Return the (x, y) coordinate for the center point of the cell that contains the specified text.  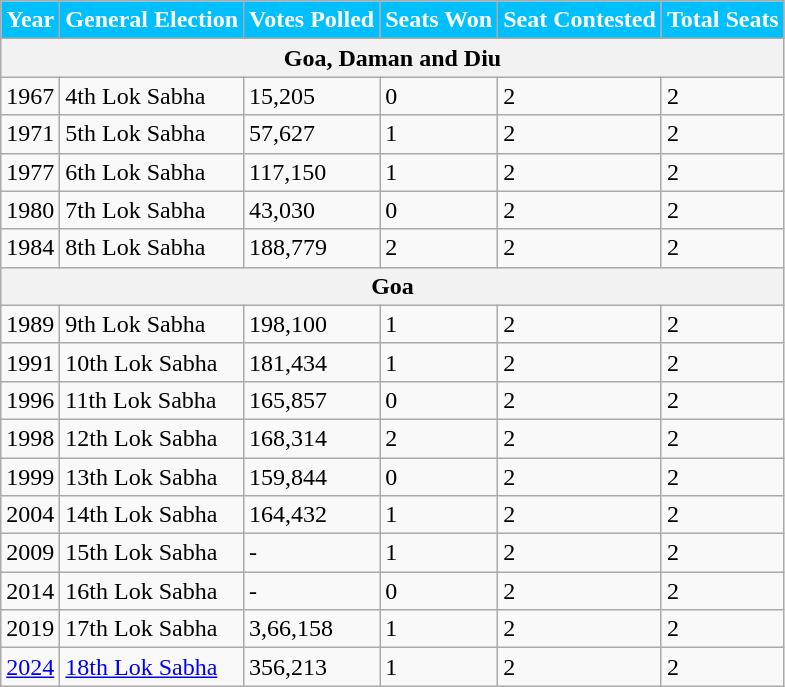
Votes Polled (312, 20)
8th Lok Sabha (152, 248)
Year (30, 20)
181,434 (312, 362)
2024 (30, 667)
9th Lok Sabha (152, 324)
165,857 (312, 400)
188,779 (312, 248)
7th Lok Sabha (152, 210)
12th Lok Sabha (152, 438)
2004 (30, 515)
1984 (30, 248)
4th Lok Sabha (152, 96)
5th Lok Sabha (152, 134)
1977 (30, 172)
3,66,158 (312, 629)
1991 (30, 362)
2009 (30, 553)
Goa (392, 286)
Total Seats (722, 20)
43,030 (312, 210)
198,100 (312, 324)
159,844 (312, 477)
1996 (30, 400)
10th Lok Sabha (152, 362)
1971 (30, 134)
General Election (152, 20)
117,150 (312, 172)
1967 (30, 96)
1999 (30, 477)
Seats Won (439, 20)
14th Lok Sabha (152, 515)
18th Lok Sabha (152, 667)
11th Lok Sabha (152, 400)
Seat Contested (580, 20)
1989 (30, 324)
15th Lok Sabha (152, 553)
168,314 (312, 438)
Goa, Daman and Diu (392, 58)
1980 (30, 210)
17th Lok Sabha (152, 629)
356,213 (312, 667)
57,627 (312, 134)
2014 (30, 591)
6th Lok Sabha (152, 172)
2019 (30, 629)
13th Lok Sabha (152, 477)
1998 (30, 438)
16th Lok Sabha (152, 591)
164,432 (312, 515)
15,205 (312, 96)
